Find where the given text appears and provide that cell's center as (x, y) coordinate. 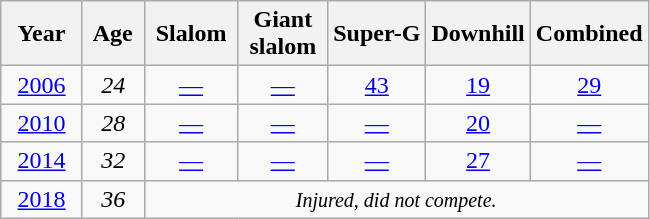
Giant slalom (283, 34)
32 (113, 161)
28 (113, 123)
36 (113, 199)
2014 (42, 161)
20 (478, 123)
Age (113, 34)
Injured, did not compete. (396, 199)
Downhill (478, 34)
Super-G (377, 34)
2010 (42, 123)
43 (377, 85)
Combined (589, 34)
2018 (42, 199)
2006 (42, 85)
19 (478, 85)
Slalom (191, 34)
Year (42, 34)
24 (113, 85)
27 (478, 161)
29 (589, 85)
